Return (X, Y) of the center of cell containing provided text 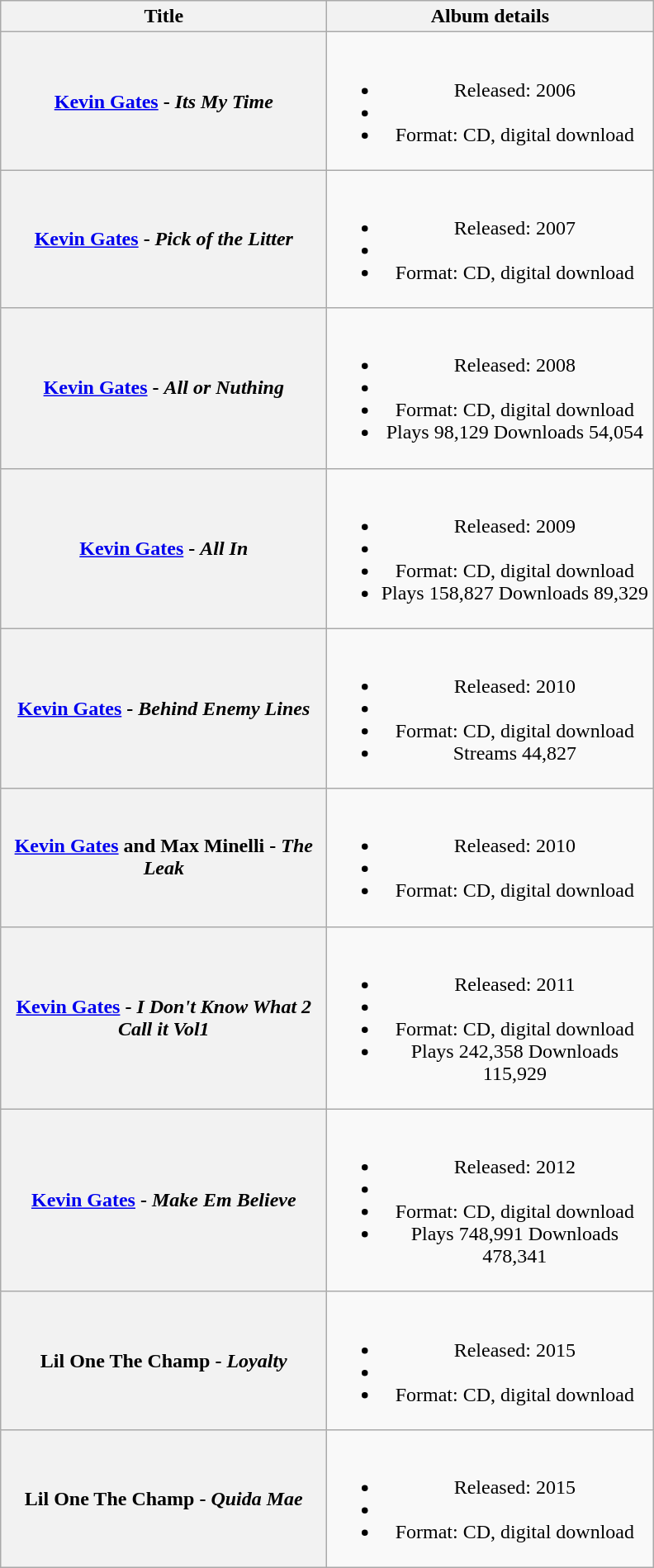
Kevin Gates - All In (163, 548)
Album details (490, 17)
Lil One The Champ - Loyalty (163, 1361)
Released: 2007Format: CD, digital download (490, 239)
Kevin Gates - I Don't Know What 2 Call it Vol1 (163, 1017)
Kevin Gates - All or Nuthing (163, 388)
Kevin Gates - Make Em Believe (163, 1201)
Released: 2010Format: CD, digital downloadStreams 44,827 (490, 708)
Kevin Gates - Its My Time (163, 101)
Lil One The Champ - Quida Mae (163, 1498)
Released: 2010Format: CD, digital download (490, 857)
Kevin Gates - Pick of the Litter (163, 239)
Released: 2009Format: CD, digital downloadPlays 158,827 Downloads 89,329 (490, 548)
Kevin Gates and Max Minelli - The Leak (163, 857)
Released: 2006Format: CD, digital download (490, 101)
Kevin Gates - Behind Enemy Lines (163, 708)
Released: 2011Format: CD, digital downloadPlays 242,358 Downloads 115,929 (490, 1017)
Title (163, 17)
Released: 2012Format: CD, digital downloadPlays 748,991 Downloads 478,341 (490, 1201)
Released: 2008Format: CD, digital downloadPlays 98,129 Downloads 54,054 (490, 388)
